Locate the cell with the specified text and output its [X, Y] center coordinate. 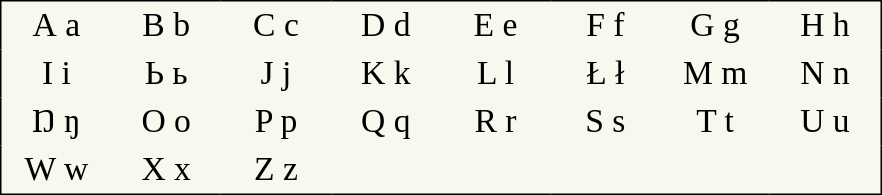
O o [166, 122]
H h [826, 26]
А а [56, 26]
W w [56, 170]
Q q [386, 122]
N n [826, 74]
B b [166, 26]
L l [496, 74]
Ŋ ŋ [56, 122]
P p [276, 122]
Z z [276, 170]
X x [166, 170]
Ł ł [605, 74]
S s [605, 122]
T t [715, 122]
R r [496, 122]
K k [386, 74]
U u [826, 122]
J j [276, 74]
G g [715, 26]
C c [276, 26]
I i [56, 74]
Ь ь [166, 74]
D d [386, 26]
F f [605, 26]
E e [496, 26]
M m [715, 74]
